Scan for the cell matching the given text and deliver its [x, y] coordinate at center. 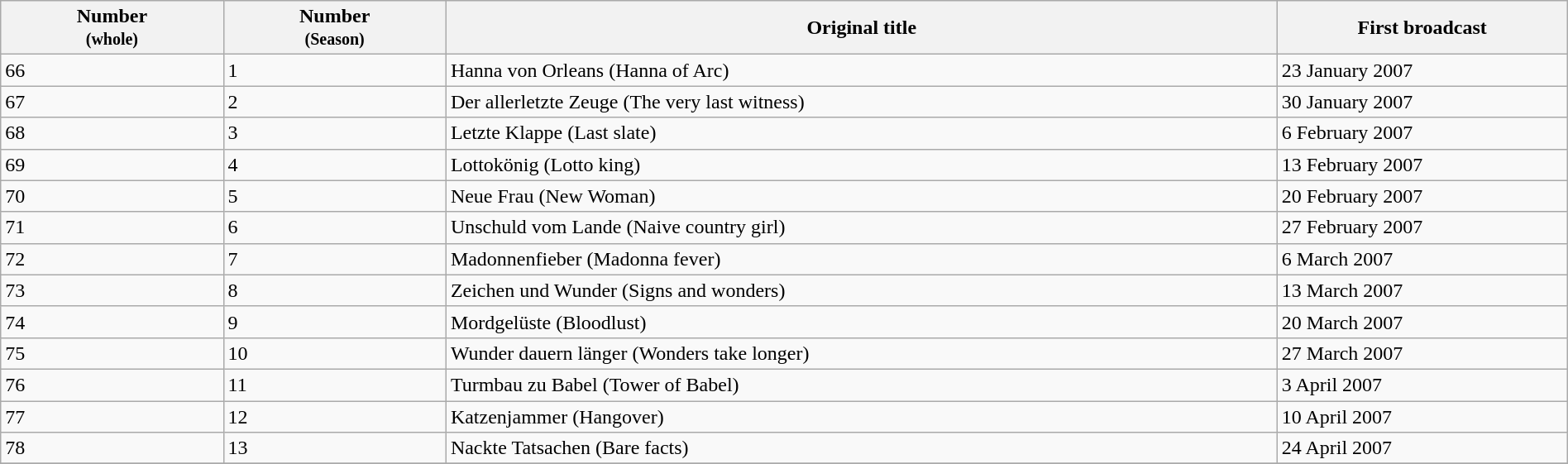
13 March 2007 [1422, 290]
67 [112, 102]
72 [112, 259]
73 [112, 290]
1 [334, 70]
6 February 2007 [1422, 133]
66 [112, 70]
Neue Frau (New Woman) [862, 196]
24 April 2007 [1422, 448]
78 [112, 448]
13 [334, 448]
5 [334, 196]
76 [112, 385]
10 April 2007 [1422, 416]
8 [334, 290]
70 [112, 196]
12 [334, 416]
74 [112, 322]
7 [334, 259]
23 January 2007 [1422, 70]
11 [334, 385]
Number (whole) [112, 28]
68 [112, 133]
Lottokönig (Lotto king) [862, 165]
Number (Season) [334, 28]
69 [112, 165]
27 February 2007 [1422, 227]
6 [334, 227]
20 March 2007 [1422, 322]
20 February 2007 [1422, 196]
3 April 2007 [1422, 385]
First broadcast [1422, 28]
Turmbau zu Babel (Tower of Babel) [862, 385]
71 [112, 227]
3 [334, 133]
27 March 2007 [1422, 353]
10 [334, 353]
Nackte Tatsachen (Bare facts) [862, 448]
13 February 2007 [1422, 165]
2 [334, 102]
Mordgelüste (Bloodlust) [862, 322]
Original title [862, 28]
75 [112, 353]
6 March 2007 [1422, 259]
77 [112, 416]
Madonnenfieber (Madonna fever) [862, 259]
Zeichen und Wunder (Signs and wonders) [862, 290]
Unschuld vom Lande (Naive country girl) [862, 227]
9 [334, 322]
30 January 2007 [1422, 102]
Katzenjammer (Hangover) [862, 416]
Der allerletzte Zeuge (The very last witness) [862, 102]
4 [334, 165]
Wunder dauern länger (Wonders take longer) [862, 353]
Hanna von Orleans (Hanna of Arc) [862, 70]
Letzte Klappe (Last slate) [862, 133]
